Determine the [x, y] coordinate at the center of the cell enclosing the given text.  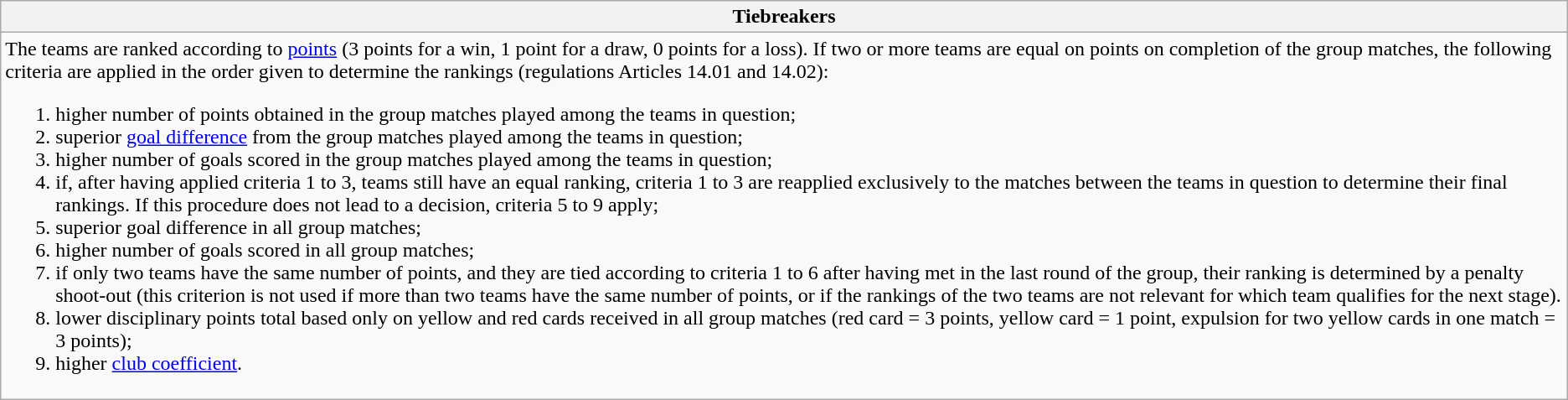
Tiebreakers [784, 17]
